Scan for the cell matching the given text and deliver its (x, y) coordinate at center. 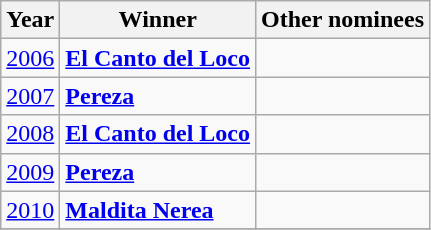
Maldita Nerea (158, 210)
Winner (158, 20)
2007 (30, 96)
2009 (30, 172)
Other nominees (343, 20)
Year (30, 20)
2006 (30, 58)
2010 (30, 210)
2008 (30, 134)
